Provide the (x, y) coordinate of the cell's center where the given text is located.  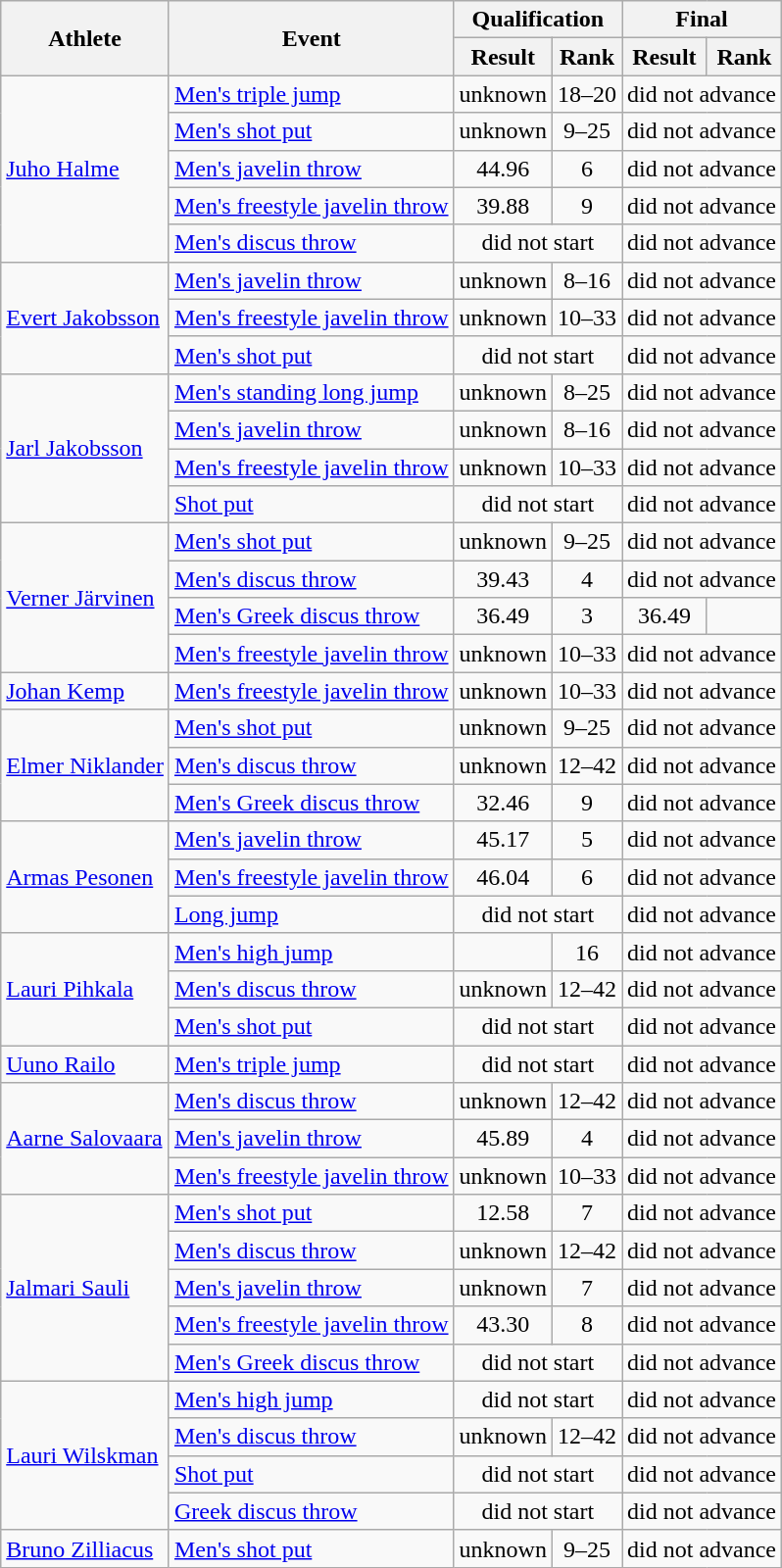
5 (586, 840)
Athlete (85, 38)
46.04 (503, 877)
39.43 (503, 579)
Lauri Pihkala (85, 989)
Armas Pesonen (85, 877)
Long jump (312, 914)
39.88 (503, 206)
Johan Kemp (85, 691)
Elmer Niklander (85, 765)
32.46 (503, 803)
8 (586, 1325)
Bruno Zilliacus (85, 1548)
45.89 (503, 1139)
8–25 (586, 392)
Final (702, 20)
Jarl Jakobsson (85, 448)
Jalmari Sauli (85, 1288)
Uuno Railo (85, 1063)
45.17 (503, 840)
44.96 (503, 169)
3 (586, 616)
Event (312, 38)
18–20 (586, 94)
Aarne Salovaara (85, 1139)
Juho Halme (85, 169)
Evert Jakobsson (85, 318)
Men's standing long jump (312, 392)
Verner Järvinen (85, 598)
16 (586, 952)
12.58 (503, 1213)
Qualification (537, 20)
43.30 (503, 1325)
Lauri Wilskman (85, 1455)
Greek discus throw (312, 1511)
